Locate the cell with the specified text and output its [X, Y] center coordinate. 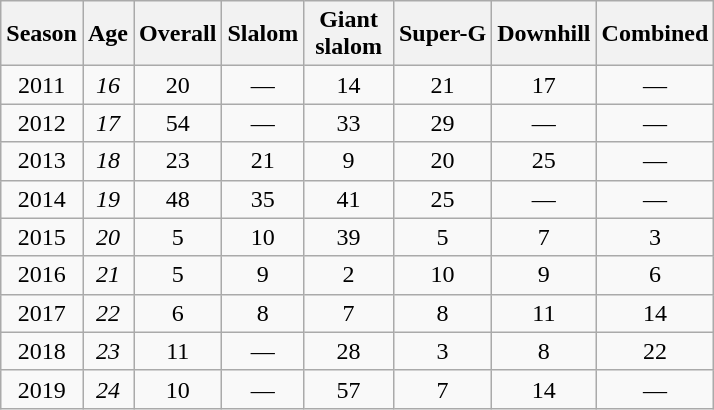
24 [108, 389]
54 [178, 123]
2015 [42, 237]
Slalom [263, 34]
41 [349, 199]
39 [349, 237]
Overall [178, 34]
19 [108, 199]
2014 [42, 199]
2 [349, 275]
Downhill [544, 34]
Season [42, 34]
28 [349, 351]
29 [442, 123]
2013 [42, 161]
Super-G [442, 34]
2012 [42, 123]
16 [108, 85]
33 [349, 123]
57 [349, 389]
Giant slalom [349, 34]
Age [108, 34]
35 [263, 199]
2019 [42, 389]
18 [108, 161]
2018 [42, 351]
2016 [42, 275]
2017 [42, 313]
48 [178, 199]
2011 [42, 85]
Combined [655, 34]
